Locate the cell with the specified text and output its (X, Y) center coordinate. 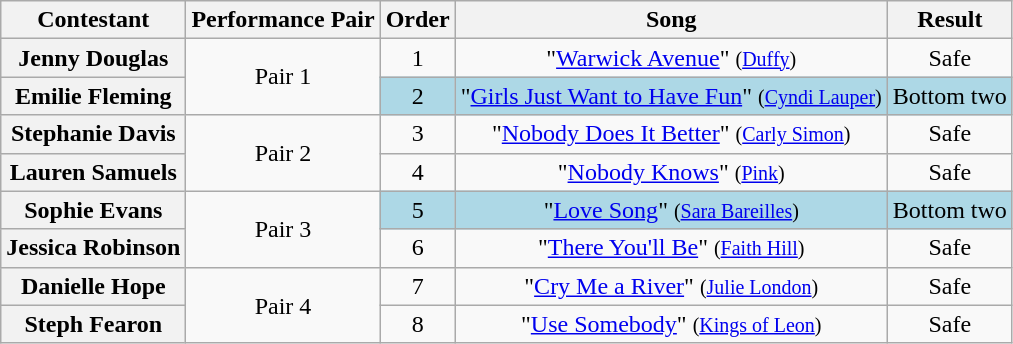
"Nobody Does It Better" (Carly Simon) (671, 134)
Pair 1 (283, 77)
Contestant (94, 20)
"Love Song" (Sara Bareilles) (671, 210)
"There You'll Be" (Faith Hill) (671, 248)
Jessica Robinson (94, 248)
1 (418, 58)
3 (418, 134)
Song (671, 20)
7 (418, 286)
Lauren Samuels (94, 172)
2 (418, 96)
Emilie Fleming (94, 96)
Pair 4 (283, 305)
Order (418, 20)
"Warwick Avenue" (Duffy) (671, 58)
Pair 3 (283, 229)
Sophie Evans (94, 210)
Result (950, 20)
8 (418, 324)
Steph Fearon (94, 324)
5 (418, 210)
"Girls Just Want to Have Fun" (Cyndi Lauper) (671, 96)
Pair 2 (283, 153)
Performance Pair (283, 20)
"Cry Me a River" (Julie London) (671, 286)
Danielle Hope (94, 286)
Jenny Douglas (94, 58)
"Nobody Knows" (Pink) (671, 172)
4 (418, 172)
Stephanie Davis (94, 134)
"Use Somebody" (Kings of Leon) (671, 324)
6 (418, 248)
